Find where the given text appears and provide that cell's center as [X, Y] coordinate. 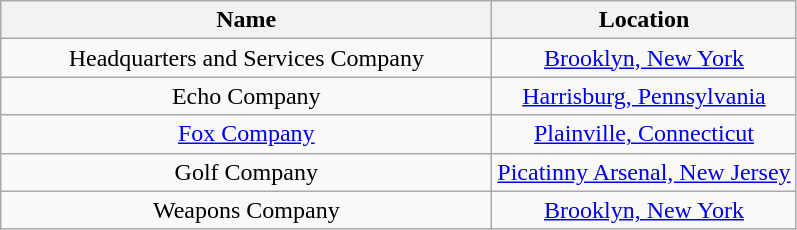
Headquarters and Services Company [246, 58]
Plainville, Connecticut [644, 134]
Picatinny Arsenal, New Jersey [644, 172]
Name [246, 20]
Golf Company [246, 172]
Weapons Company [246, 210]
Fox Company [246, 134]
Harrisburg, Pennsylvania [644, 96]
Location [644, 20]
Echo Company [246, 96]
